Pinpoint the cell where the given text exists, returning its (X, Y) midpoint coordinate. 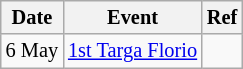
Ref (222, 17)
Event (132, 17)
6 May (32, 51)
1st Targa Florio (132, 51)
Date (32, 17)
